From the cell containing the given text, extract its center point as [x, y] coordinate. 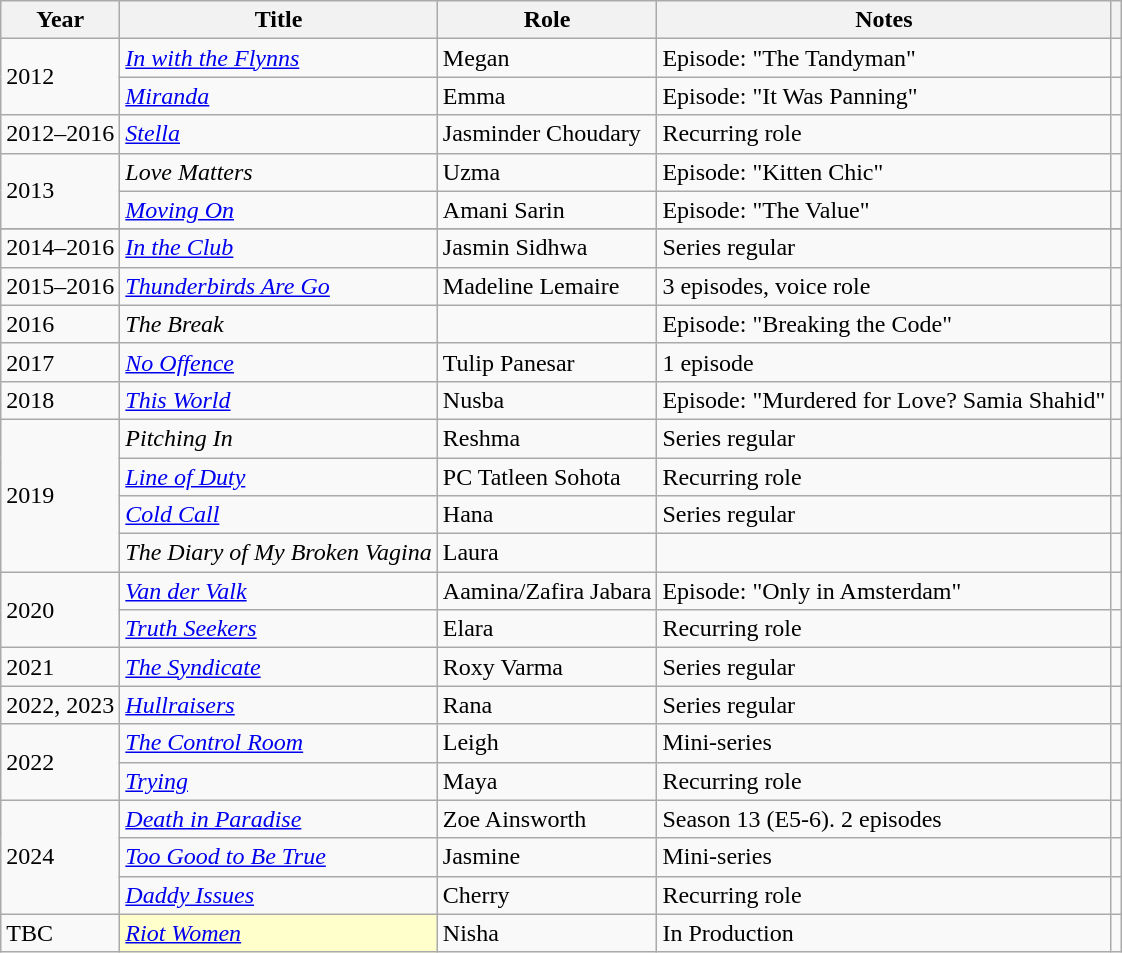
Riot Women [278, 933]
Jasmin Sidhwa [547, 248]
2015–2016 [60, 286]
Death in Paradise [278, 819]
Title [278, 20]
Amani Sarin [547, 210]
PC Tatleen Sohota [547, 477]
Pitching In [278, 438]
Too Good to Be True [278, 857]
In Production [884, 933]
Stella [278, 134]
The Syndicate [278, 667]
Episode: "The Tandyman" [884, 58]
Nusba [547, 400]
Cold Call [278, 515]
2018 [60, 400]
Moving On [278, 210]
The Diary of My Broken Vagina [278, 553]
1 episode [884, 362]
Maya [547, 781]
Trying [278, 781]
Reshma [547, 438]
Van der Valk [278, 591]
Episode: "The Value" [884, 210]
2022, 2023 [60, 705]
2016 [60, 324]
2012–2016 [60, 134]
Episode: "It Was Panning" [884, 96]
Hana [547, 515]
The Break [278, 324]
Megan [547, 58]
Aamina/Zafira Jabara [547, 591]
Episode: "Breaking the Code" [884, 324]
Episode: "Kitten Chic" [884, 172]
No Offence [278, 362]
Roxy Varma [547, 667]
Emma [547, 96]
2020 [60, 610]
Season 13 (E5-6). 2 episodes [884, 819]
Year [60, 20]
The Control Room [278, 743]
Rana [547, 705]
2017 [60, 362]
2013 [60, 191]
Elara [547, 629]
Daddy Issues [278, 895]
Line of Duty [278, 477]
Thunderbirds Are Go [278, 286]
Truth Seekers [278, 629]
2021 [60, 667]
TBC [60, 933]
2022 [60, 762]
Love Matters [278, 172]
Laura [547, 553]
In the Club [278, 248]
Leigh [547, 743]
Jasminder Choudary [547, 134]
2012 [60, 77]
Miranda [278, 96]
Jasmine [547, 857]
Zoe Ainsworth [547, 819]
Madeline Lemaire [547, 286]
Tulip Panesar [547, 362]
2019 [60, 495]
Notes [884, 20]
3 episodes, voice role [884, 286]
This World [278, 400]
In with the Flynns [278, 58]
Episode: "Murdered for Love? Samia Shahid" [884, 400]
Role [547, 20]
Uzma [547, 172]
Cherry [547, 895]
Hullraisers [278, 705]
Episode: "Only in Amsterdam" [884, 591]
Nisha [547, 933]
2014–2016 [60, 248]
2024 [60, 857]
